Identify which cell holds the provided text, then report its (X, Y) central coordinate. 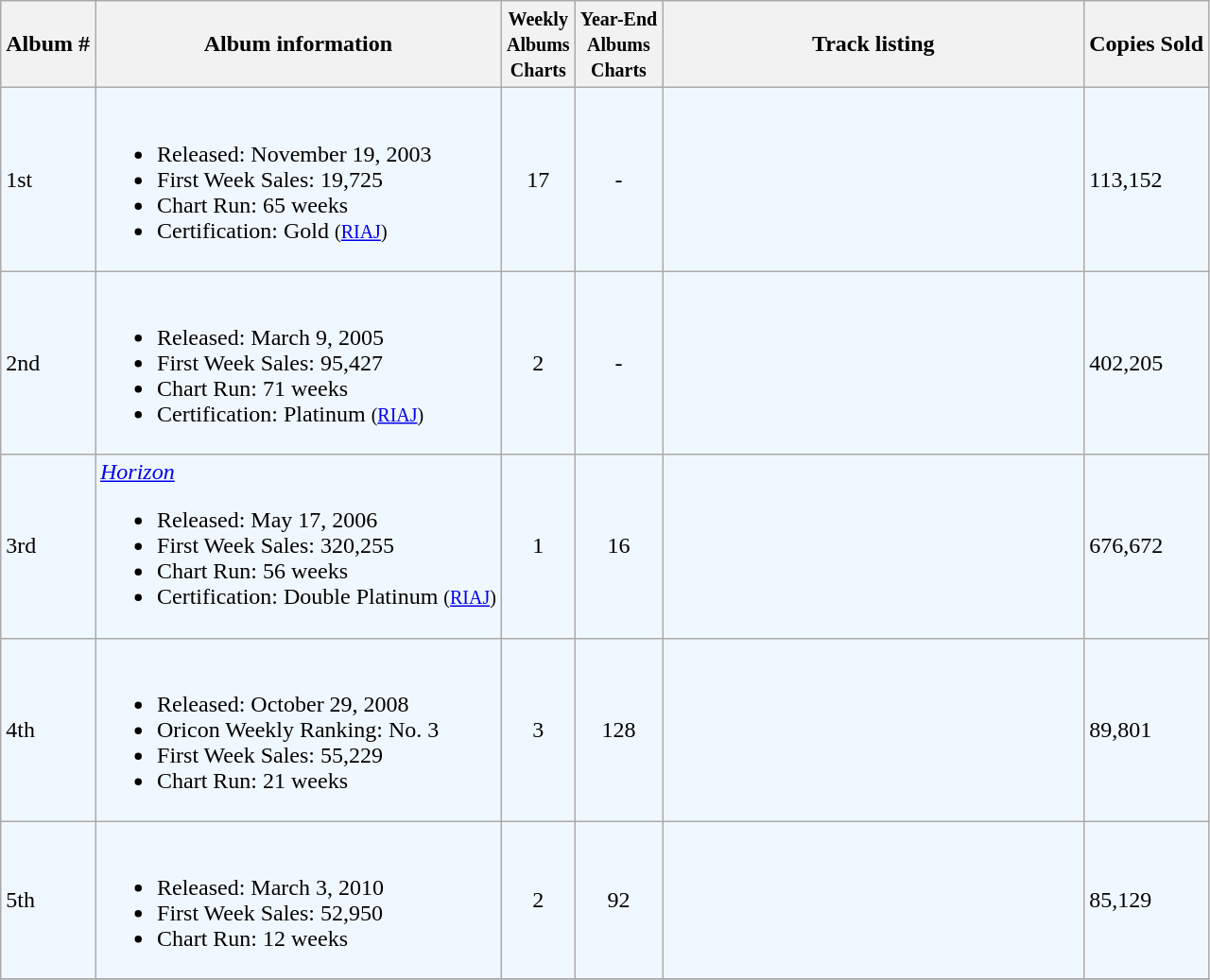
Year-EndAlbumsCharts (618, 44)
HorizonReleased: May 17, 2006First Week Sales: 320,255Chart Run: 56 weeksCertification: Double Platinum (RIAJ) (298, 546)
Album information (298, 44)
3 (538, 730)
Released: October 29, 2008Oricon Weekly Ranking: No. 3First Week Sales: 55,229Chart Run: 21 weeks (298, 730)
16 (618, 546)
Released: March 3, 2010First Week Sales: 52,950Chart Run: 12 weeks (298, 900)
Released: November 19, 2003First Week Sales: 19,725Chart Run: 65 weeksCertification: Gold (RIAJ) (298, 180)
1st (48, 180)
5th (48, 900)
128 (618, 730)
92 (618, 900)
402,205 (1147, 363)
Album # (48, 44)
85,129 (1147, 900)
89,801 (1147, 730)
17 (538, 180)
113,152 (1147, 180)
3rd (48, 546)
676,672 (1147, 546)
Released: March 9, 2005First Week Sales: 95,427Chart Run: 71 weeksCertification: Platinum (RIAJ) (298, 363)
WeeklyAlbumsCharts (538, 44)
2nd (48, 363)
4th (48, 730)
Track listing (873, 44)
1 (538, 546)
Copies Sold (1147, 44)
